From the cell containing the given text, extract its center point as [X, Y] coordinate. 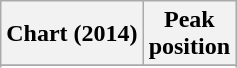
Peakposition [189, 34]
Chart (2014) [72, 34]
